Output the (x, y) coordinate of the center of the cell containing the given text.  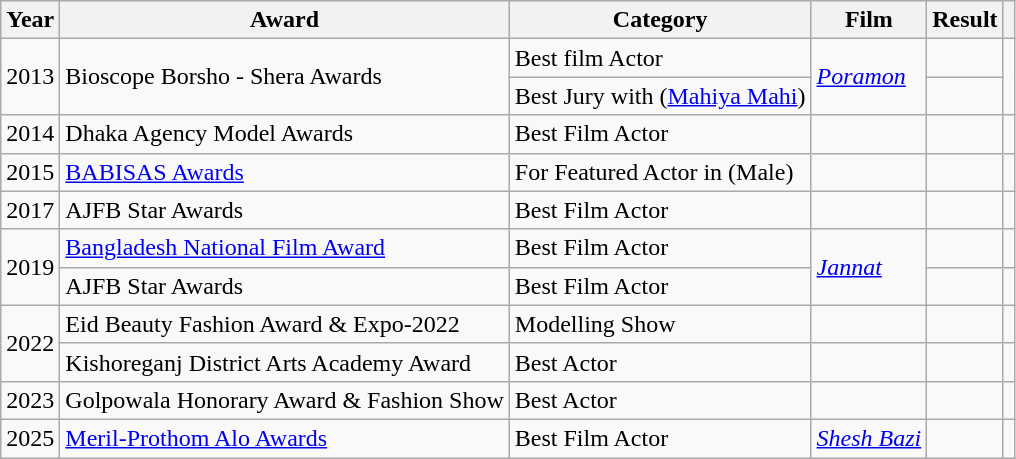
2019 (30, 267)
Best film Actor (660, 58)
Poramon (869, 77)
2017 (30, 210)
Eid Beauty Fashion Award & Expo-2022 (284, 324)
Year (30, 20)
BABISAS Awards (284, 172)
Best Jury with (Mahiya Mahi) (660, 96)
2015 (30, 172)
Kishoreganj District Arts Academy Award (284, 362)
Result (965, 20)
Meril-Prothom Alo Awards (284, 438)
Jannat (869, 267)
For Featured Actor in (Male) (660, 172)
2013 (30, 77)
Modelling Show (660, 324)
Film (869, 20)
Bioscope Borsho - Shera Awards (284, 77)
2014 (30, 134)
Bangladesh National Film Award (284, 248)
Category (660, 20)
Award (284, 20)
2022 (30, 343)
2025 (30, 438)
Golpowala Honorary Award & Fashion Show (284, 400)
2023 (30, 400)
Dhaka Agency Model Awards (284, 134)
Shesh Bazi (869, 438)
